From the cell containing the given text, extract its center point as [x, y] coordinate. 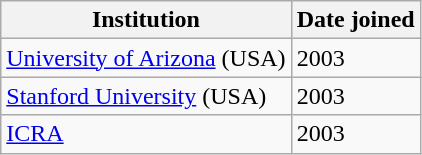
Institution [146, 20]
University of Arizona (USA) [146, 58]
Stanford University (USA) [146, 96]
Date joined [356, 20]
ICRA [146, 134]
